Extract the (X, Y) coordinate from the center of the cell holding the provided text.  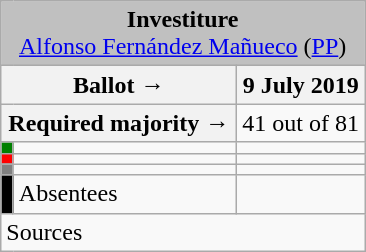
Ballot → (119, 85)
9 July 2019 (301, 85)
InvestitureAlfonso Fernández Mañueco (PP) (183, 34)
Required majority → (119, 123)
Absentees (125, 194)
Sources (183, 232)
41 out of 81 (301, 123)
